Extract the [x, y] coordinate from the center of the cell holding the provided text.  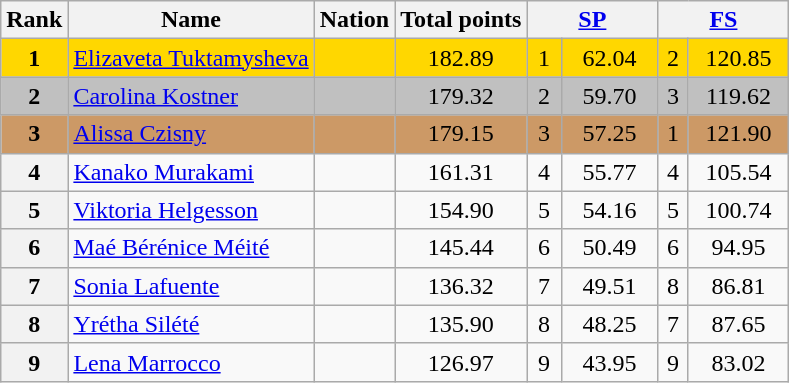
Maé Bérénice Méité [191, 248]
49.51 [610, 286]
135.90 [461, 324]
43.95 [610, 362]
100.74 [738, 210]
Yrétha Silété [191, 324]
87.65 [738, 324]
126.97 [461, 362]
SP [592, 20]
121.90 [738, 134]
Nation [354, 20]
57.25 [610, 134]
59.70 [610, 96]
105.54 [738, 172]
182.89 [461, 58]
Viktoria Helgesson [191, 210]
Sonia Lafuente [191, 286]
Alissa Czisny [191, 134]
55.77 [610, 172]
Rank [34, 20]
179.32 [461, 96]
FS [724, 20]
Lena Marrocco [191, 362]
145.44 [461, 248]
94.95 [738, 248]
136.32 [461, 286]
Elizaveta Tuktamysheva [191, 58]
54.16 [610, 210]
179.15 [461, 134]
Carolina Kostner [191, 96]
50.49 [610, 248]
119.62 [738, 96]
154.90 [461, 210]
Name [191, 20]
86.81 [738, 286]
161.31 [461, 172]
120.85 [738, 58]
48.25 [610, 324]
Total points [461, 20]
62.04 [610, 58]
Kanako Murakami [191, 172]
83.02 [738, 362]
